Locate the cell with the specified text and output its (x, y) center coordinate. 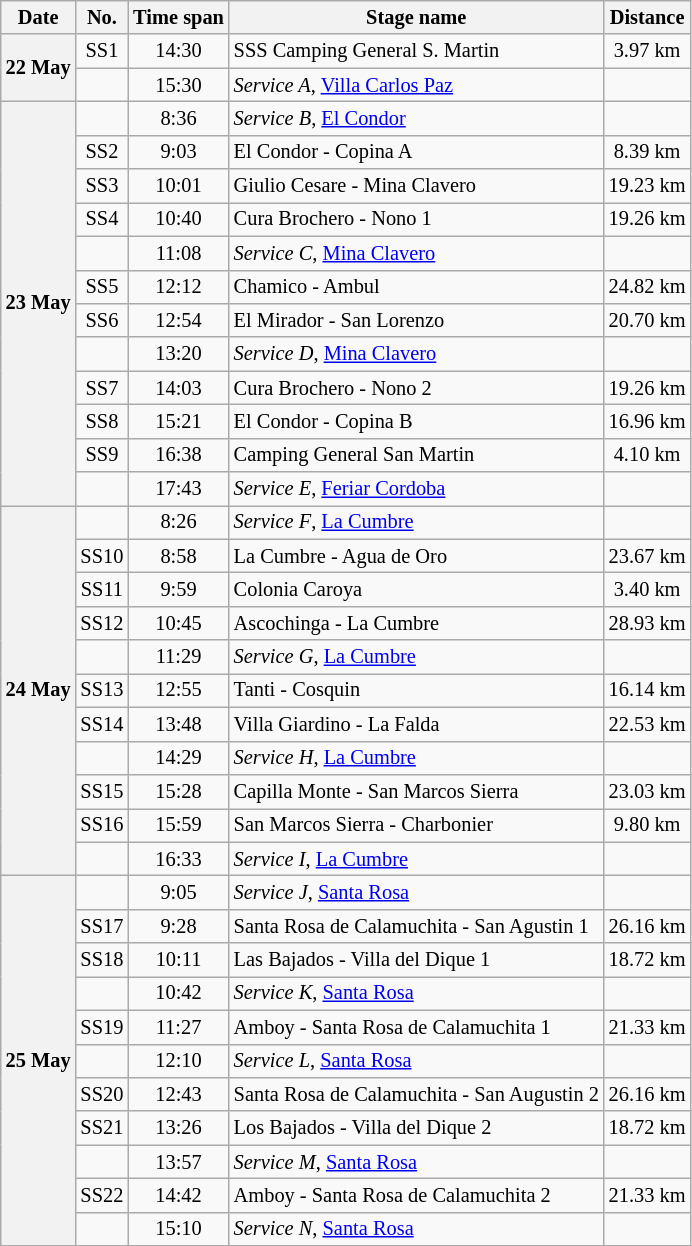
SS7 (102, 388)
Service E, Feriar Cordoba (416, 489)
Service D, Mina Clavero (416, 354)
SS14 (102, 724)
Villa Giardino - La Falda (416, 724)
23.03 km (648, 791)
Time span (178, 17)
SS10 (102, 556)
12:10 (178, 1061)
22.53 km (648, 724)
12:55 (178, 690)
9.80 km (648, 825)
Chamico - Ambul (416, 287)
15:28 (178, 791)
SS4 (102, 219)
San Marcos Sierra - Charbonier (416, 825)
SS6 (102, 320)
11:29 (178, 657)
Distance (648, 17)
Service H, La Cumbre (416, 758)
Date (38, 17)
9:05 (178, 892)
12:43 (178, 1094)
10:40 (178, 219)
19.23 km (648, 186)
Service A, Villa Carlos Paz (416, 85)
El Condor - Copina A (416, 152)
10:45 (178, 623)
Amboy - Santa Rosa de Calamuchita 1 (416, 1027)
La Cumbre - Agua de Oro (416, 556)
8:26 (178, 522)
SS9 (102, 455)
12:54 (178, 320)
Santa Rosa de Calamuchita - San Augustin 2 (416, 1094)
13:26 (178, 1128)
No. (102, 17)
SS21 (102, 1128)
SS16 (102, 825)
Cura Brochero - Nono 2 (416, 388)
Camping General San Martin (416, 455)
SS18 (102, 960)
SS1 (102, 51)
3.40 km (648, 589)
16:38 (178, 455)
Stage name (416, 17)
Service I, La Cumbre (416, 859)
Service G, La Cumbre (416, 657)
Service L, Santa Rosa (416, 1061)
SS15 (102, 791)
28.93 km (648, 623)
15:30 (178, 85)
8:36 (178, 118)
16:33 (178, 859)
Los Bajados - Villa del Dique 2 (416, 1128)
Service C, Mina Clavero (416, 253)
25 May (38, 1060)
SS13 (102, 690)
11:27 (178, 1027)
16.96 km (648, 421)
SS19 (102, 1027)
Colonia Caroya (416, 589)
10:42 (178, 993)
El Mirador - San Lorenzo (416, 320)
SS11 (102, 589)
Santa Rosa de Calamuchita - San Agustin 1 (416, 926)
14:29 (178, 758)
9:28 (178, 926)
SS3 (102, 186)
SS12 (102, 623)
Service N, Santa Rosa (416, 1229)
10:11 (178, 960)
22 May (38, 68)
11:08 (178, 253)
10:01 (178, 186)
13:48 (178, 724)
Las Bajados - Villa del Dique 1 (416, 960)
14:30 (178, 51)
SS22 (102, 1195)
20.70 km (648, 320)
23 May (38, 303)
El Condor - Copina B (416, 421)
Capilla Monte - San Marcos Sierra (416, 791)
Service K, Santa Rosa (416, 993)
Tanti - Cosquin (416, 690)
Cura Brochero - Nono 1 (416, 219)
Service J, Santa Rosa (416, 892)
SS5 (102, 287)
Ascochinga - La Cumbre (416, 623)
SS2 (102, 152)
3.97 km (648, 51)
14:42 (178, 1195)
8:58 (178, 556)
14:03 (178, 388)
Service F, La Cumbre (416, 522)
SS17 (102, 926)
15:59 (178, 825)
17:43 (178, 489)
15:10 (178, 1229)
15:21 (178, 421)
24 May (38, 690)
Amboy - Santa Rosa de Calamuchita 2 (416, 1195)
16.14 km (648, 690)
Giulio Cesare - Mina Clavero (416, 186)
SS8 (102, 421)
9:59 (178, 589)
SSS Camping General S. Martin (416, 51)
23.67 km (648, 556)
9:03 (178, 152)
8.39 km (648, 152)
Service B, El Condor (416, 118)
4.10 km (648, 455)
SS20 (102, 1094)
13:20 (178, 354)
12:12 (178, 287)
Service M, Santa Rosa (416, 1162)
24.82 km (648, 287)
13:57 (178, 1162)
